Return the (X, Y) coordinate for the center point of the cell that contains the specified text.  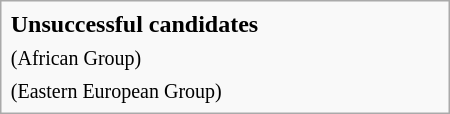
(African Group) (224, 57)
Unsuccessful candidates (224, 24)
(Eastern European Group) (224, 90)
